Return the [X, Y] coordinate for the center point of the cell that contains the specified text.  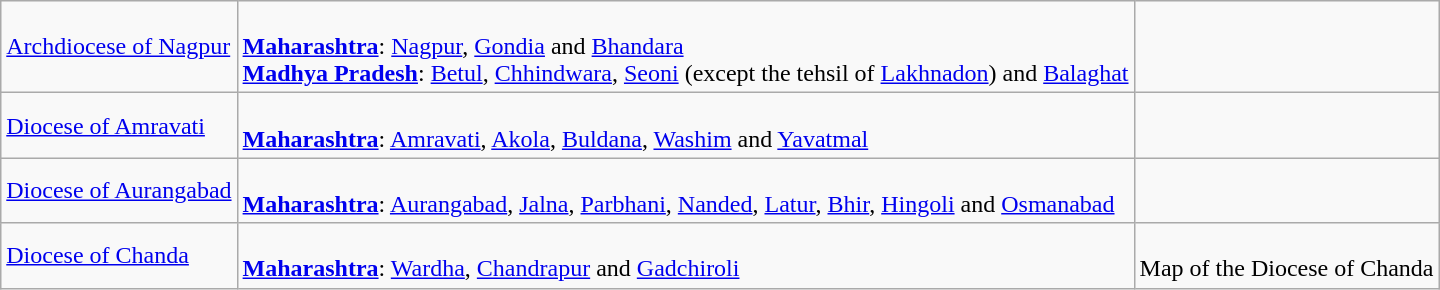
Diocese of Chanda [119, 256]
Diocese of Aurangabad [119, 190]
Diocese of Amravati [119, 126]
Maharashtra: Amravati, Akola, Buldana, Washim and Yavatmal [686, 126]
Map of the Diocese of Chanda [1286, 256]
Maharashtra: Wardha, Chandrapur and Gadchiroli [686, 256]
Archdiocese of Nagpur [119, 47]
Maharashtra: Nagpur, Gondia and BhandaraMadhya Pradesh: Betul, Chhindwara, Seoni (except the tehsil of Lakhnadon) and Balaghat [686, 47]
Maharashtra: Aurangabad, Jalna, Parbhani, Nanded, Latur, Bhir, Hingoli and Osmanabad [686, 190]
